Scan for the cell matching the given text and deliver its [x, y] coordinate at center. 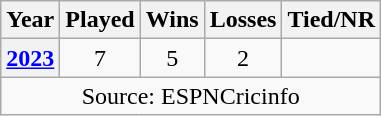
2 [243, 58]
Year [30, 20]
2023 [30, 58]
7 [100, 58]
5 [172, 58]
Losses [243, 20]
Tied/NR [332, 20]
Played [100, 20]
Wins [172, 20]
Source: ESPNCricinfo [191, 96]
